Scan for the cell matching the given text and deliver its [X, Y] coordinate at center. 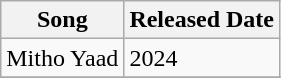
Mitho Yaad [62, 58]
Song [62, 20]
2024 [202, 58]
Released Date [202, 20]
